Locate the cell with the specified text and output its (x, y) center coordinate. 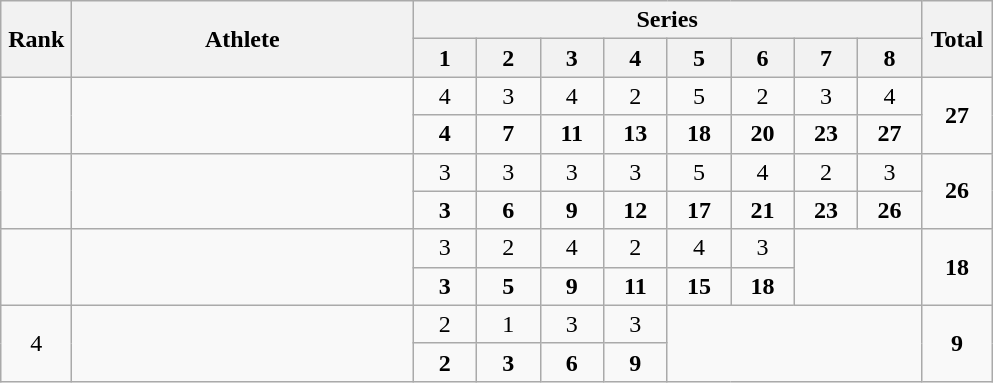
Rank (36, 39)
21 (763, 210)
Series (667, 20)
17 (699, 210)
15 (699, 286)
Athlete (242, 39)
12 (636, 210)
20 (763, 134)
8 (890, 58)
13 (636, 134)
Total (956, 39)
